Pinpoint the cell where the given text exists, returning its (x, y) midpoint coordinate. 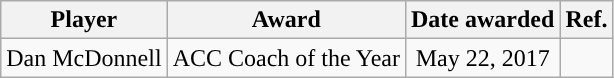
May 22, 2017 (482, 58)
Dan McDonnell (84, 58)
Player (84, 20)
Ref. (586, 20)
Award (286, 20)
ACC Coach of the Year (286, 58)
Date awarded (482, 20)
